Identify which cell holds the provided text, then report its [x, y] central coordinate. 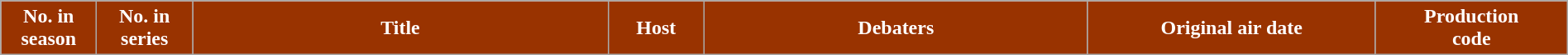
Debaters [896, 28]
No. inseries [145, 28]
Original air date [1231, 28]
No. inseason [49, 28]
Productioncode [1471, 28]
Host [656, 28]
Title [400, 28]
